For the text-containing cell, return its midpoint in (X, Y) coordinate format. 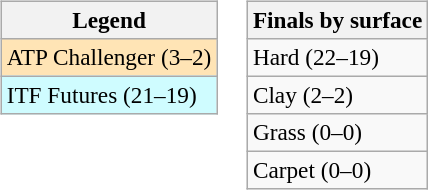
ATP Challenger (3–2) (108, 57)
Clay (2–2) (337, 95)
Finals by surface (337, 20)
Legend (108, 20)
ITF Futures (21–19) (108, 95)
Carpet (0–0) (337, 171)
Grass (0–0) (337, 133)
Hard (22–19) (337, 57)
